Scan for the cell matching the given text and deliver its [X, Y] coordinate at center. 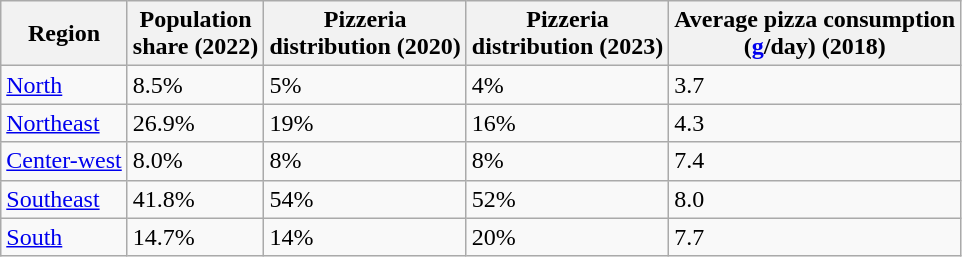
7.4 [815, 161]
Average pizza consumption (g/day) (2018) [815, 34]
8.0 [815, 199]
8.5% [196, 85]
19% [365, 123]
41.8% [196, 199]
Pizzeriadistribution (2020) [365, 34]
4.3 [815, 123]
54% [365, 199]
North [64, 85]
Pizzeriadistribution (2023) [567, 34]
26.9% [196, 123]
3.7 [815, 85]
Region [64, 34]
Southeast [64, 199]
16% [567, 123]
14.7% [196, 237]
Populationshare (2022) [196, 34]
8.0% [196, 161]
52% [567, 199]
South [64, 237]
20% [567, 237]
Northeast [64, 123]
14% [365, 237]
5% [365, 85]
4% [567, 85]
Center-west [64, 161]
7.7 [815, 237]
